Output the [x, y] coordinate of the center of the cell containing the given text.  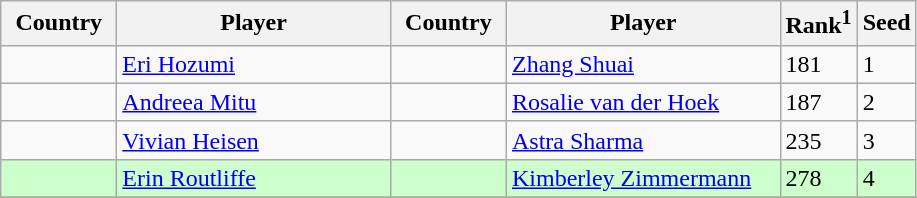
235 [818, 140]
1 [886, 64]
Eri Hozumi [254, 64]
187 [818, 102]
Vivian Heisen [254, 140]
2 [886, 102]
Kimberley Zimmermann [643, 178]
Andreea Mitu [254, 102]
Rosalie van der Hoek [643, 102]
181 [818, 64]
Zhang Shuai [643, 64]
278 [818, 178]
Astra Sharma [643, 140]
3 [886, 140]
Seed [886, 24]
4 [886, 178]
Erin Routliffe [254, 178]
Rank1 [818, 24]
